For the text-containing cell, return its midpoint in (X, Y) coordinate format. 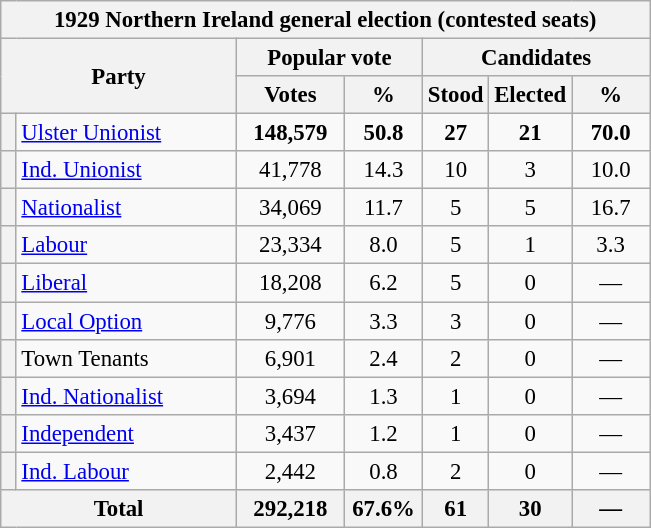
Nationalist (126, 208)
30 (530, 509)
1.3 (383, 396)
2.4 (383, 358)
67.6% (383, 509)
Popular vote (329, 58)
70.0 (611, 133)
10 (456, 170)
18,208 (290, 283)
Town Tenants (126, 358)
61 (456, 509)
Independent (126, 433)
Liberal (126, 283)
34,069 (290, 208)
50.8 (383, 133)
Ulster Unionist (126, 133)
Party (119, 76)
27 (456, 133)
0.8 (383, 471)
11.7 (383, 208)
Ind. Unionist (126, 170)
6,901 (290, 358)
Ind. Nationalist (126, 396)
9,776 (290, 321)
41,778 (290, 170)
292,218 (290, 509)
2,442 (290, 471)
3,437 (290, 433)
3,694 (290, 396)
8.0 (383, 245)
Labour (126, 245)
16.7 (611, 208)
Votes (290, 95)
Local Option (126, 321)
23,334 (290, 245)
148,579 (290, 133)
1.2 (383, 433)
21 (530, 133)
1929 Northern Ireland general election (contested seats) (326, 20)
Ind. Labour (126, 471)
10.0 (611, 170)
Stood (456, 95)
6.2 (383, 283)
Candidates (536, 58)
Elected (530, 95)
14.3 (383, 170)
Total (119, 509)
